Detect which cell encompasses the target text, then output its (x, y) center coordinate. 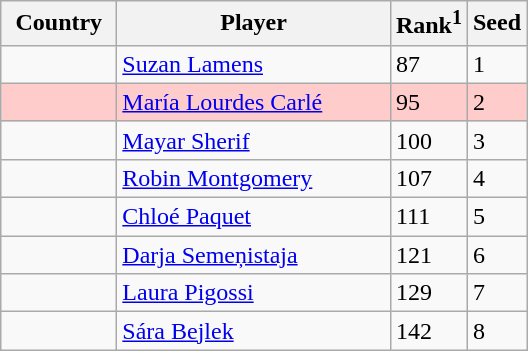
129 (428, 293)
Robin Montgomery (254, 178)
8 (496, 331)
87 (428, 64)
Player (254, 24)
142 (428, 331)
95 (428, 102)
107 (428, 178)
6 (496, 255)
Darja Semeņistaja (254, 255)
3 (496, 140)
121 (428, 255)
1 (496, 64)
Rank1 (428, 24)
Chloé Paquet (254, 217)
7 (496, 293)
111 (428, 217)
2 (496, 102)
Mayar Sherif (254, 140)
Suzan Lamens (254, 64)
5 (496, 217)
Seed (496, 24)
Country (59, 24)
4 (496, 178)
Laura Pigossi (254, 293)
100 (428, 140)
María Lourdes Carlé (254, 102)
Sára Bejlek (254, 331)
